Determine the (X, Y) coordinate at the center of the cell enclosing the given text.  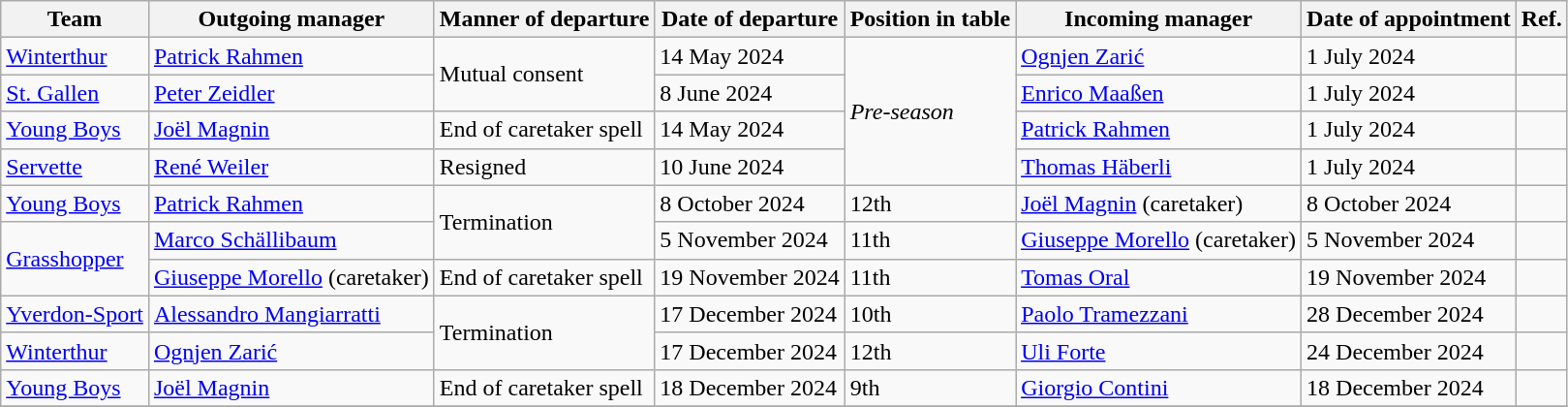
Incoming manager (1158, 19)
Marco Schällibaum (291, 240)
Manner of departure (544, 19)
René Weiler (291, 167)
10 June 2024 (750, 167)
Resigned (544, 167)
10th (930, 314)
8 June 2024 (750, 93)
24 December 2024 (1409, 351)
Peter Zeidler (291, 93)
Servette (76, 167)
Pre-season (930, 111)
Grasshopper (76, 259)
Uli Forte (1158, 351)
Date of appointment (1409, 19)
Team (76, 19)
Thomas Häberli (1158, 167)
9th (930, 388)
Paolo Tramezzani (1158, 314)
Enrico Maaßen (1158, 93)
Yverdon-Sport (76, 314)
Joël Magnin (caretaker) (1158, 203)
Tomas Oral (1158, 277)
Ref. (1542, 19)
Date of departure (750, 19)
Alessandro Mangiarratti (291, 314)
Mutual consent (544, 75)
28 December 2024 (1409, 314)
St. Gallen (76, 93)
Position in table (930, 19)
Outgoing manager (291, 19)
Giorgio Contini (1158, 388)
